Detect which cell encompasses the target text, then output its [X, Y] center coordinate. 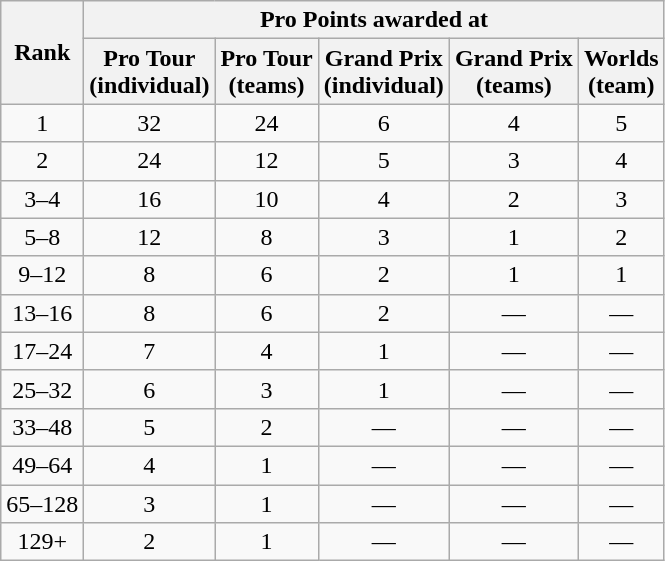
17–24 [42, 351]
Worlds(team) [621, 72]
33–48 [42, 427]
5–8 [42, 237]
16 [150, 199]
Grand Prix(teams) [514, 72]
3–4 [42, 199]
32 [150, 123]
25–32 [42, 389]
7 [150, 351]
Pro Tour(individual) [150, 72]
Pro Points awarded at [374, 20]
Pro Tour(teams) [266, 72]
10 [266, 199]
13–16 [42, 313]
Grand Prix(individual) [384, 72]
9–12 [42, 275]
49–64 [42, 465]
Rank [42, 52]
129+ [42, 542]
65–128 [42, 503]
